Return the (x, y) coordinate for the center point of the cell that contains the specified text.  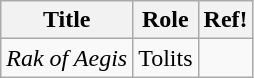
Tolits (166, 58)
Ref! (226, 20)
Role (166, 20)
Rak of Aegis (67, 58)
Title (67, 20)
